Return the (x, y) coordinate for the center point of the cell that contains the specified text.  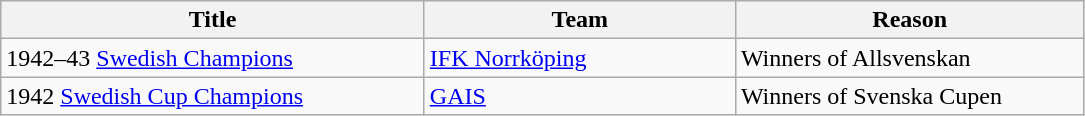
IFK Norrköping (580, 58)
Team (580, 20)
Winners of Svenska Cupen (910, 96)
1942 Swedish Cup Champions (213, 96)
1942–43 Swedish Champions (213, 58)
Winners of Allsvenskan (910, 58)
Title (213, 20)
Reason (910, 20)
GAIS (580, 96)
